Detect which cell encompasses the target text, then output its (x, y) center coordinate. 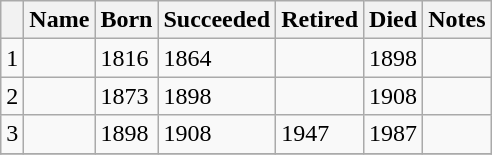
1816 (126, 58)
1873 (126, 96)
Died (394, 20)
Notes (457, 20)
1947 (320, 134)
Name (60, 20)
1987 (394, 134)
Succeeded (217, 20)
1864 (217, 58)
1 (12, 58)
2 (12, 96)
Retired (320, 20)
3 (12, 134)
Born (126, 20)
